Search for the cell housing the specified text and yield its [X, Y] center coordinate. 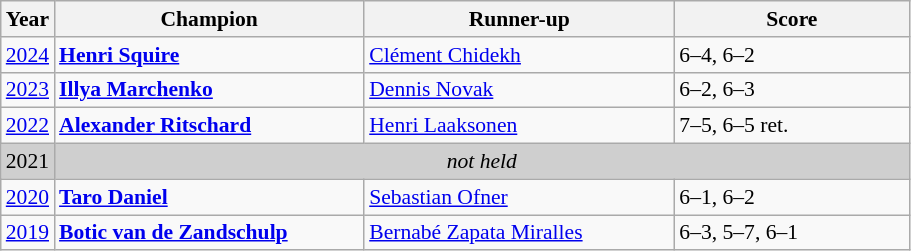
6–1, 6–2 [792, 197]
Year [28, 19]
Champion [209, 19]
Sebastian Ofner [519, 197]
2021 [28, 162]
Clément Chidekh [519, 55]
Bernabé Zapata Miralles [519, 233]
7–5, 6–5 ret. [792, 126]
not held [482, 162]
Score [792, 19]
2019 [28, 233]
6–4, 6–2 [792, 55]
Taro Daniel [209, 197]
6–2, 6–3 [792, 90]
Henri Laaksonen [519, 126]
Dennis Novak [519, 90]
2020 [28, 197]
2022 [28, 126]
Botic van de Zandschulp [209, 233]
Henri Squire [209, 55]
Runner-up [519, 19]
2024 [28, 55]
2023 [28, 90]
Alexander Ritschard [209, 126]
Illya Marchenko [209, 90]
6–3, 5–7, 6–1 [792, 233]
